Pinpoint the cell where the given text exists, returning its [x, y] midpoint coordinate. 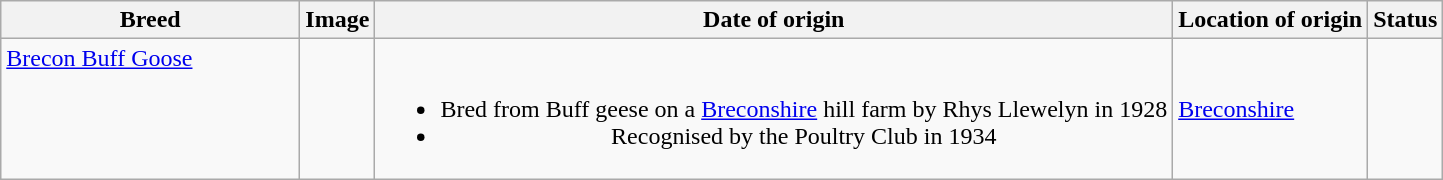
Breconshire [1270, 109]
Image [338, 20]
Location of origin [1270, 20]
Bred from Buff geese on a Breconshire hill farm by Rhys Llewelyn in 1928Recognised by the Poultry Club in 1934 [774, 109]
Status [1406, 20]
Date of origin [774, 20]
Brecon Buff Goose [150, 109]
Breed [150, 20]
